Search for the cell housing the specified text and yield its [x, y] center coordinate. 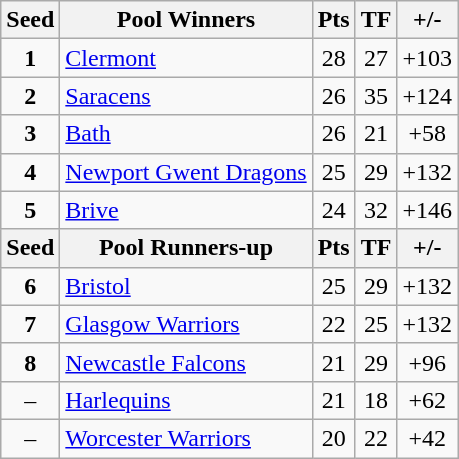
+42 [428, 438]
+124 [428, 96]
20 [334, 438]
18 [376, 400]
7 [30, 324]
+96 [428, 362]
Worcester Warriors [186, 438]
6 [30, 286]
Glasgow Warriors [186, 324]
Clermont [186, 58]
3 [30, 134]
Newcastle Falcons [186, 362]
5 [30, 210]
Pool Winners [186, 20]
Saracens [186, 96]
+146 [428, 210]
24 [334, 210]
32 [376, 210]
+58 [428, 134]
+62 [428, 400]
27 [376, 58]
Bristol [186, 286]
Bath [186, 134]
Brive [186, 210]
1 [30, 58]
2 [30, 96]
4 [30, 172]
8 [30, 362]
Newport Gwent Dragons [186, 172]
35 [376, 96]
Harlequins [186, 400]
28 [334, 58]
+103 [428, 58]
Pool Runners-up [186, 248]
